Provide the (x, y) coordinate of the cell's center where the given text is located.  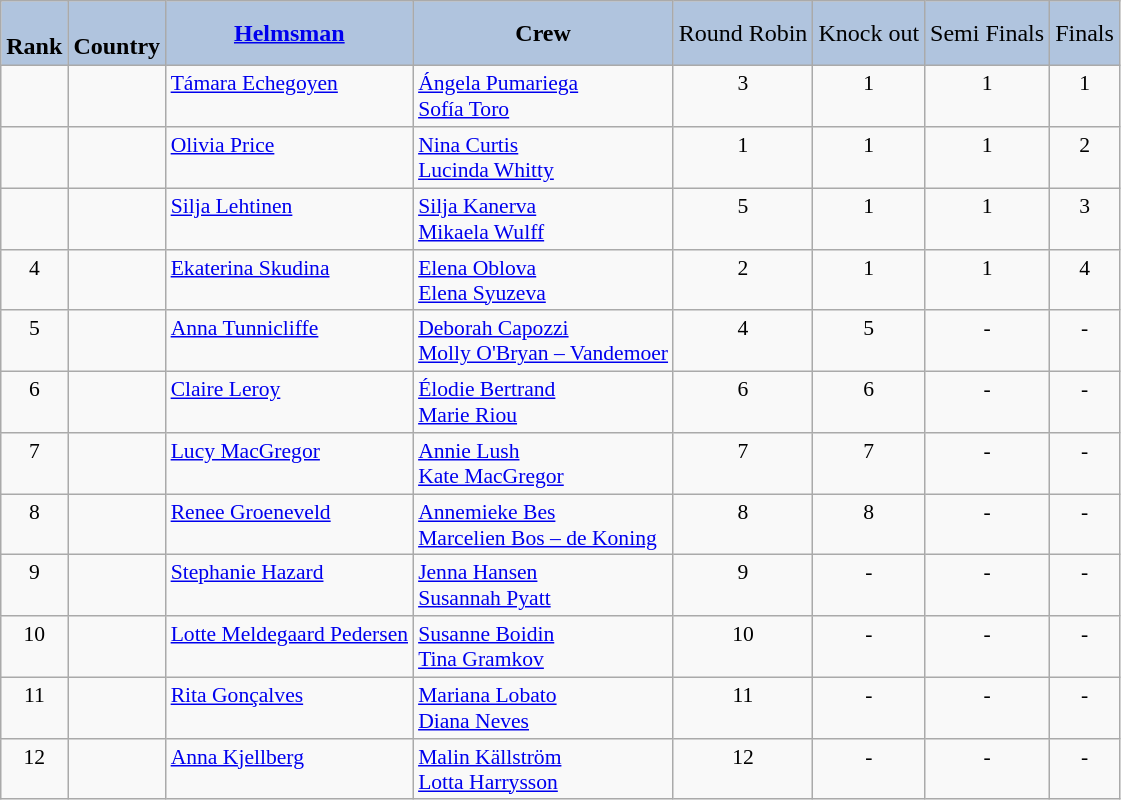
Anna Tunnicliffe (290, 340)
Ekaterina Skudina (290, 280)
Annemieke BesMarcelien Bos – de Koning (543, 524)
Ángela PumariegaSofía Toro (543, 96)
Silja Lehtinen (290, 218)
Jenna HansenSusannah Pyatt (543, 586)
Anna Kjellberg (290, 768)
Renee Groeneveld (290, 524)
Susanne BoidinTina Gramkov (543, 646)
Finals (1085, 34)
Lotte Meldegaard Pedersen (290, 646)
Nina CurtisLucinda Whitty (543, 158)
Mariana LobatoDiana Neves (543, 708)
Élodie BertrandMarie Riou (543, 402)
Country (117, 34)
Semi Finals (988, 34)
Silja KanervaMikaela Wulff (543, 218)
Olivia Price (290, 158)
Knock out (869, 34)
Rank (34, 34)
Annie LushKate MacGregor (543, 464)
Round Robin (743, 34)
Stephanie Hazard (290, 586)
Rita Gonçalves (290, 708)
Helmsman (290, 34)
Claire Leroy (290, 402)
Támara Echegoyen (290, 96)
Crew (543, 34)
Elena OblovaElena Syuzeva (543, 280)
Lucy MacGregor (290, 464)
Deborah CapozziMolly O'Bryan – Vandemoer (543, 340)
Malin KällströmLotta Harrysson (543, 768)
